Identify which cell holds the provided text, then report its (x, y) central coordinate. 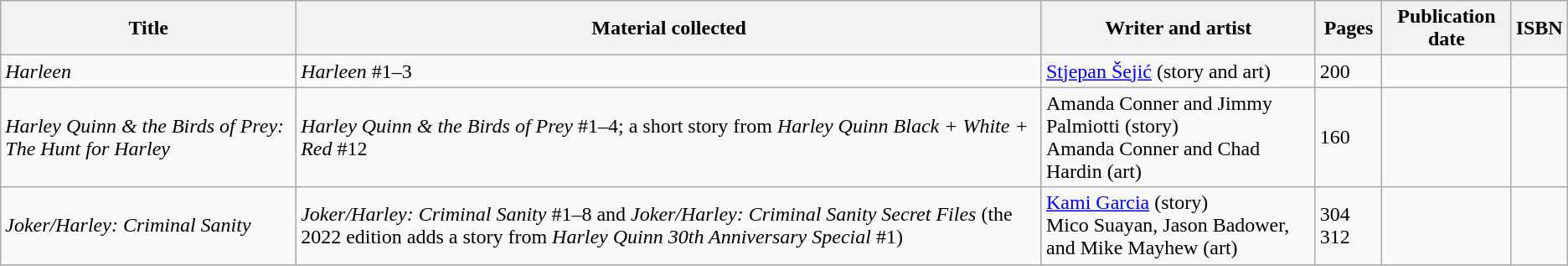
Publication date (1447, 29)
Stjepan Šejić (story and art) (1178, 71)
ISBN (1540, 29)
Title (149, 29)
Material collected (669, 29)
304 312 (1349, 226)
Harley Quinn & the Birds of Prey: The Hunt for Harley (149, 138)
Harley Quinn & the Birds of Prey #1–4; a short story from Harley Quinn Black + White + Red #12 (669, 138)
Harleen #1–3 (669, 71)
160 (1349, 138)
Kami Garcia (story) Mico Suayan, Jason Badower, and Mike Mayhew (art) (1178, 226)
Writer and artist (1178, 29)
Pages (1349, 29)
Joker/Harley: Criminal Sanity (149, 226)
200 (1349, 71)
Amanda Conner and Jimmy Palmiotti (story)Amanda Conner and Chad Hardin (art) (1178, 138)
Harleen (149, 71)
